Scan for the cell matching the given text and deliver its (X, Y) coordinate at center. 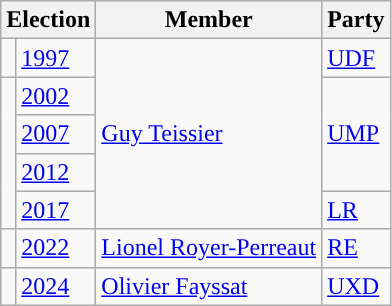
2022 (56, 248)
Party (356, 20)
UDF (356, 58)
Member (209, 20)
LR (356, 210)
2002 (56, 96)
2012 (56, 172)
2007 (56, 134)
1997 (56, 58)
Olivier Fayssat (209, 286)
Guy Teissier (209, 134)
2017 (56, 210)
UMP (356, 134)
Election (48, 20)
2024 (56, 286)
Lionel Royer-Perreaut (209, 248)
RE (356, 248)
UXD (356, 286)
